Locate the cell with the specified text and output its [x, y] center coordinate. 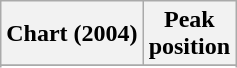
Peak position [189, 34]
Chart (2004) [72, 34]
